Provide the [X, Y] coordinate of the cell's center where the given text is located.  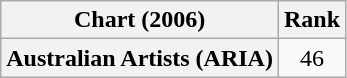
46 [312, 58]
Chart (2006) [140, 20]
Australian Artists (ARIA) [140, 58]
Rank [312, 20]
